Extract the (X, Y) coordinate from the center of the cell holding the provided text.  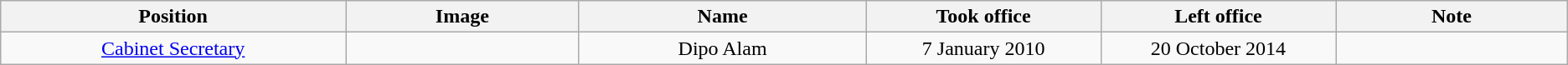
Dipo Alam (722, 48)
Position (173, 17)
Cabinet Secretary (173, 48)
Left office (1218, 17)
Name (722, 17)
7 January 2010 (983, 48)
Took office (983, 17)
Image (462, 17)
Note (1452, 17)
20 October 2014 (1218, 48)
